Output the [X, Y] coordinate of the center of the cell containing the given text.  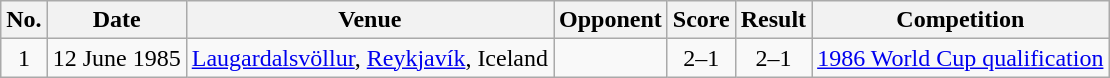
12 June 1985 [116, 58]
Competition [960, 20]
Score [701, 20]
No. [24, 20]
Venue [370, 20]
Result [773, 20]
Date [116, 20]
1986 World Cup qualification [960, 58]
Opponent [611, 20]
1 [24, 58]
Laugardalsvöllur, Reykjavík, Iceland [370, 58]
